Pinpoint the cell where the given text exists, returning its [X, Y] midpoint coordinate. 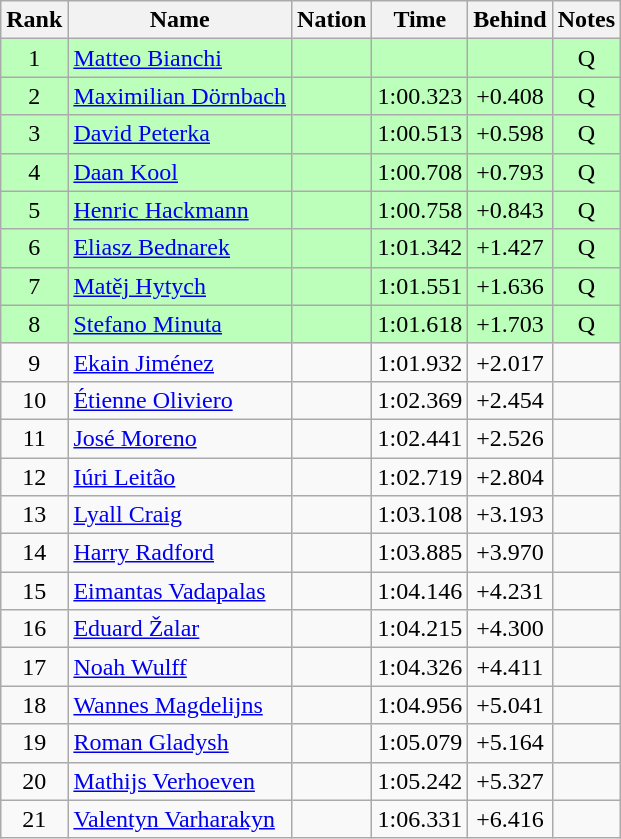
+5.041 [510, 705]
1:02.441 [420, 438]
Iúri Leitão [180, 477]
+5.164 [510, 743]
David Peterka [180, 134]
8 [34, 324]
1:02.719 [420, 477]
1:00.708 [420, 172]
11 [34, 438]
+1.636 [510, 286]
+4.300 [510, 629]
3 [34, 134]
1:04.326 [420, 667]
+2.804 [510, 477]
20 [34, 781]
7 [34, 286]
5 [34, 210]
1:05.079 [420, 743]
Eliasz Bednarek [180, 248]
+0.843 [510, 210]
1:00.513 [420, 134]
1 [34, 58]
1:01.932 [420, 362]
10 [34, 400]
Nation [332, 20]
1:02.369 [420, 400]
1:03.885 [420, 553]
1:00.323 [420, 96]
Name [180, 20]
+3.970 [510, 553]
+2.454 [510, 400]
Maximilian Dörnbach [180, 96]
+1.427 [510, 248]
Ekain Jiménez [180, 362]
+0.408 [510, 96]
1:05.242 [420, 781]
1:04.215 [420, 629]
+1.703 [510, 324]
+3.193 [510, 515]
Henric Hackmann [180, 210]
Mathijs Verhoeven [180, 781]
12 [34, 477]
15 [34, 591]
Étienne Oliviero [180, 400]
1:00.758 [420, 210]
Lyall Craig [180, 515]
+4.411 [510, 667]
1:01.618 [420, 324]
+2.526 [510, 438]
19 [34, 743]
José Moreno [180, 438]
21 [34, 819]
Stefano Minuta [180, 324]
Valentyn Varharakyn [180, 819]
+0.793 [510, 172]
Eimantas Vadapalas [180, 591]
Matěj Hytych [180, 286]
1:04.956 [420, 705]
Matteo Bianchi [180, 58]
4 [34, 172]
Roman Gladysh [180, 743]
Notes [586, 20]
Rank [34, 20]
1:06.331 [420, 819]
Wannes Magdelijns [180, 705]
14 [34, 553]
1:01.342 [420, 248]
2 [34, 96]
Daan Kool [180, 172]
Harry Radford [180, 553]
Behind [510, 20]
+6.416 [510, 819]
1:04.146 [420, 591]
9 [34, 362]
13 [34, 515]
17 [34, 667]
+5.327 [510, 781]
+2.017 [510, 362]
Noah Wulff [180, 667]
18 [34, 705]
16 [34, 629]
+4.231 [510, 591]
Eduard Žalar [180, 629]
1:01.551 [420, 286]
1:03.108 [420, 515]
6 [34, 248]
+0.598 [510, 134]
Time [420, 20]
